Extract the [x, y] coordinate from the center of the cell holding the provided text.  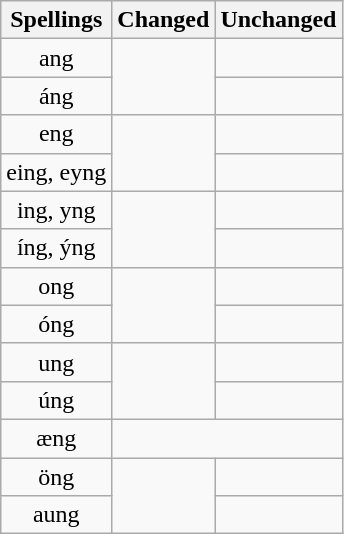
æng [56, 438]
ong [56, 286]
íng, ýng [56, 248]
Unchanged [278, 20]
úng [56, 400]
öng [56, 477]
Changed [164, 20]
eng [56, 134]
áng [56, 96]
Spellings [56, 20]
aung [56, 515]
óng [56, 324]
ing, yng [56, 210]
ung [56, 362]
ang [56, 58]
eing, eyng [56, 172]
